Detect which cell encompasses the target text, then output its (x, y) center coordinate. 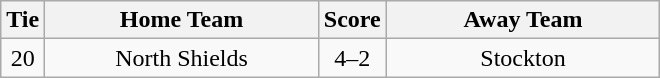
Tie (23, 20)
20 (23, 58)
Score (352, 20)
North Shields (182, 58)
4–2 (352, 58)
Away Team (523, 20)
Stockton (523, 58)
Home Team (182, 20)
